Pinpoint the cell where the given text exists, returning its (x, y) midpoint coordinate. 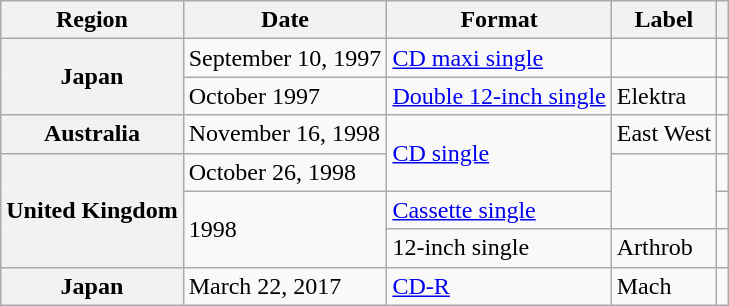
Mach (664, 286)
Double 12-inch single (499, 96)
CD-R (499, 286)
Cassette single (499, 210)
Region (92, 20)
November 16, 1998 (285, 134)
12-inch single (499, 248)
United Kingdom (92, 210)
1998 (285, 229)
CD maxi single (499, 58)
Australia (92, 134)
Label (664, 20)
September 10, 1997 (285, 58)
Arthrob (664, 248)
March 22, 2017 (285, 286)
East West (664, 134)
October 26, 1998 (285, 172)
Format (499, 20)
October 1997 (285, 96)
Date (285, 20)
CD single (499, 153)
Elektra (664, 96)
